Provide the (x, y) coordinate of the cell's center where the given text is located.  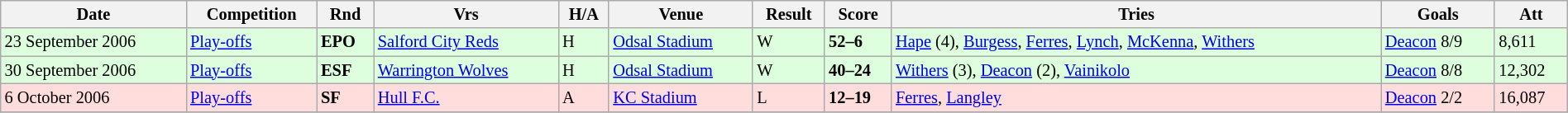
Ferres, Langley (1136, 97)
Hape (4), Burgess, Ferres, Lynch, McKenna, Withers (1136, 42)
H/A (584, 14)
Score (858, 14)
Rnd (346, 14)
Vrs (466, 14)
40–24 (858, 70)
A (584, 97)
EPO (346, 42)
ESF (346, 70)
Competition (251, 14)
6 October 2006 (93, 97)
30 September 2006 (93, 70)
Deacon 8/8 (1438, 70)
Date (93, 14)
Withers (3), Deacon (2), Vainikolo (1136, 70)
Deacon 2/2 (1438, 97)
16,087 (1531, 97)
12,302 (1531, 70)
Venue (681, 14)
L (789, 97)
12–19 (858, 97)
Goals (1438, 14)
Salford City Reds (466, 42)
KC Stadium (681, 97)
Hull F.C. (466, 97)
Result (789, 14)
23 September 2006 (93, 42)
Att (1531, 14)
Warrington Wolves (466, 70)
8,611 (1531, 42)
SF (346, 97)
Deacon 8/9 (1438, 42)
52–6 (858, 42)
Tries (1136, 14)
